Search for the cell housing the specified text and yield its [x, y] center coordinate. 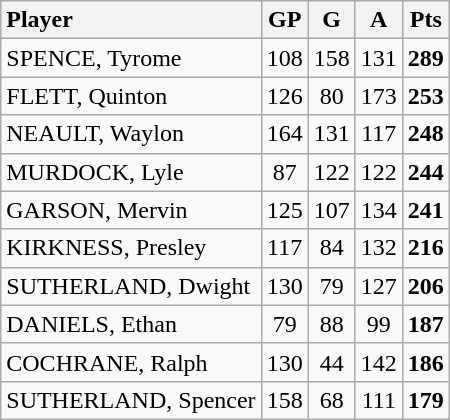
DANIELS, Ethan [131, 324]
KIRKNESS, Presley [131, 248]
MURDOCK, Lyle [131, 172]
186 [426, 362]
Player [131, 20]
289 [426, 58]
A [378, 20]
244 [426, 172]
142 [378, 362]
125 [284, 210]
164 [284, 134]
132 [378, 248]
SUTHERLAND, Dwight [131, 286]
248 [426, 134]
80 [332, 96]
NEAULT, Waylon [131, 134]
187 [426, 324]
GP [284, 20]
127 [378, 286]
126 [284, 96]
G [332, 20]
241 [426, 210]
SUTHERLAND, Spencer [131, 400]
Pts [426, 20]
FLETT, Quinton [131, 96]
107 [332, 210]
216 [426, 248]
84 [332, 248]
SPENCE, Tyrome [131, 58]
99 [378, 324]
COCHRANE, Ralph [131, 362]
253 [426, 96]
179 [426, 400]
108 [284, 58]
111 [378, 400]
173 [378, 96]
GARSON, Mervin [131, 210]
134 [378, 210]
68 [332, 400]
206 [426, 286]
87 [284, 172]
88 [332, 324]
44 [332, 362]
